Detect which cell encompasses the target text, then output its (X, Y) center coordinate. 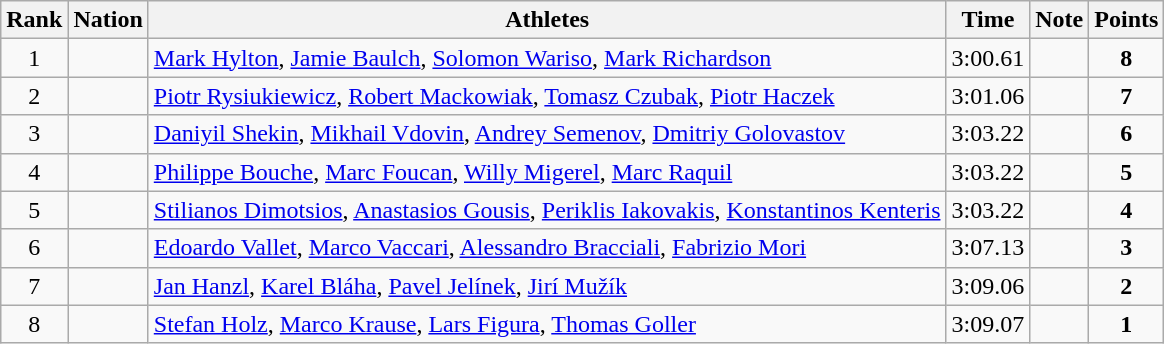
Points (1126, 20)
Time (988, 20)
Note (1060, 20)
Piotr Rysiukiewicz, Robert Mackowiak, Tomasz Czubak, Piotr Haczek (547, 96)
3:09.06 (988, 286)
Mark Hylton, Jamie Baulch, Solomon Wariso, Mark Richardson (547, 58)
3:07.13 (988, 248)
3:01.06 (988, 96)
3:00.61 (988, 58)
Jan Hanzl, Karel Bláha, Pavel Jelínek, Jirí Mužík (547, 286)
Daniyil Shekin, Mikhail Vdovin, Andrey Semenov, Dmitriy Golovastov (547, 134)
3:09.07 (988, 324)
Stefan Holz, Marco Krause, Lars Figura, Thomas Goller (547, 324)
Philippe Bouche, Marc Foucan, Willy Migerel, Marc Raquil (547, 172)
Nation (108, 20)
Athletes (547, 20)
Rank (34, 20)
Edoardo Vallet, Marco Vaccari, Alessandro Bracciali, Fabrizio Mori (547, 248)
Stilianos Dimotsios, Anastasios Gousis, Periklis Iakovakis, Konstantinos Kenteris (547, 210)
